Provide the (x, y) coordinate of the cell's center where the given text is located.  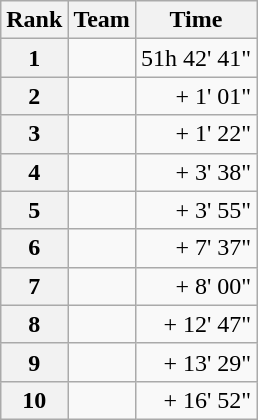
+ 1' 01" (196, 96)
+ 12' 47" (196, 324)
5 (34, 210)
+ 7' 37" (196, 248)
Team (102, 20)
+ 16' 52" (196, 400)
Time (196, 20)
51h 42' 41" (196, 58)
+ 13' 29" (196, 362)
6 (34, 248)
4 (34, 172)
3 (34, 134)
9 (34, 362)
+ 8' 00" (196, 286)
+ 1' 22" (196, 134)
8 (34, 324)
7 (34, 286)
Rank (34, 20)
+ 3' 55" (196, 210)
1 (34, 58)
2 (34, 96)
10 (34, 400)
+ 3' 38" (196, 172)
